Scan for the cell matching the given text and deliver its [X, Y] coordinate at center. 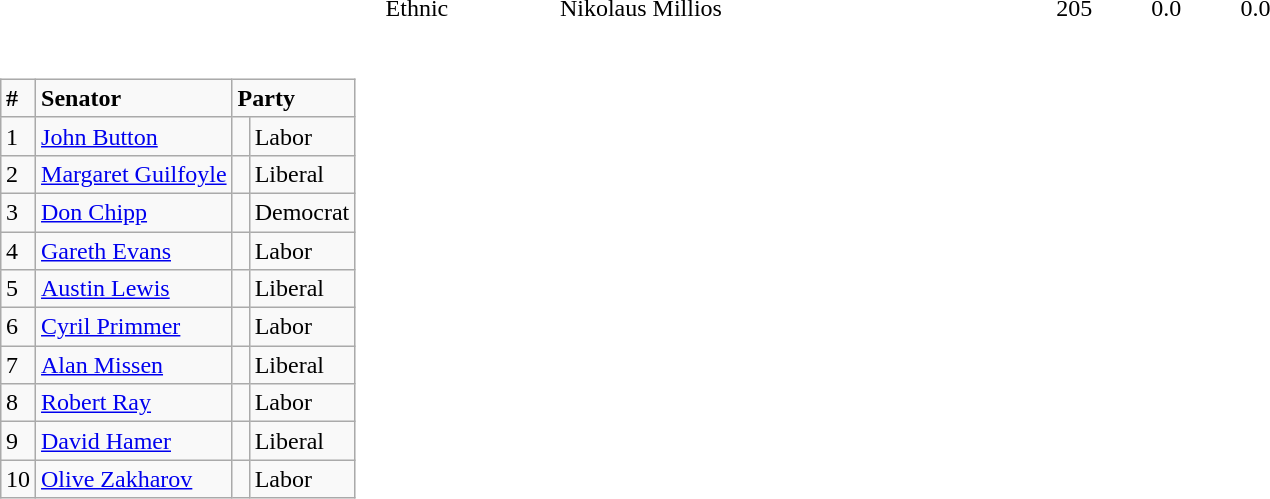
9 [18, 441]
Senator [134, 98]
Margaret Guilfoyle [134, 174]
Alan Missen [134, 365]
Robert Ray [134, 403]
John Button [134, 136]
8 [18, 403]
# [18, 98]
Cyril Primmer [134, 327]
Democrat [302, 212]
3 [18, 212]
Party [294, 98]
4 [18, 251]
Austin Lewis [134, 289]
5 [18, 289]
Olive Zakharov [134, 479]
Don Chipp [134, 212]
2 [18, 174]
Gareth Evans [134, 251]
David Hamer [134, 441]
6 [18, 327]
1 [18, 136]
10 [18, 479]
7 [18, 365]
